For the text-containing cell, return its midpoint in [x, y] coordinate format. 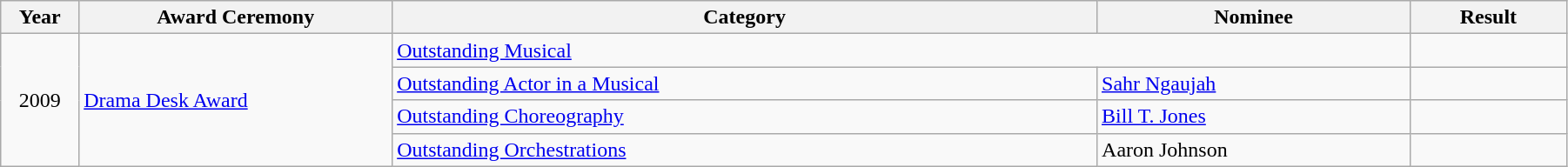
Year [40, 17]
2009 [40, 100]
Outstanding Musical [901, 50]
Outstanding Actor in a Musical [745, 83]
Result [1488, 17]
Outstanding Orchestrations [745, 150]
Bill T. Jones [1254, 117]
Category [745, 17]
Aaron Johnson [1254, 150]
Drama Desk Award [236, 100]
Nominee [1254, 17]
Award Ceremony [236, 17]
Outstanding Choreography [745, 117]
Sahr Ngaujah [1254, 83]
